Scan for the cell matching the given text and deliver its (x, y) coordinate at center. 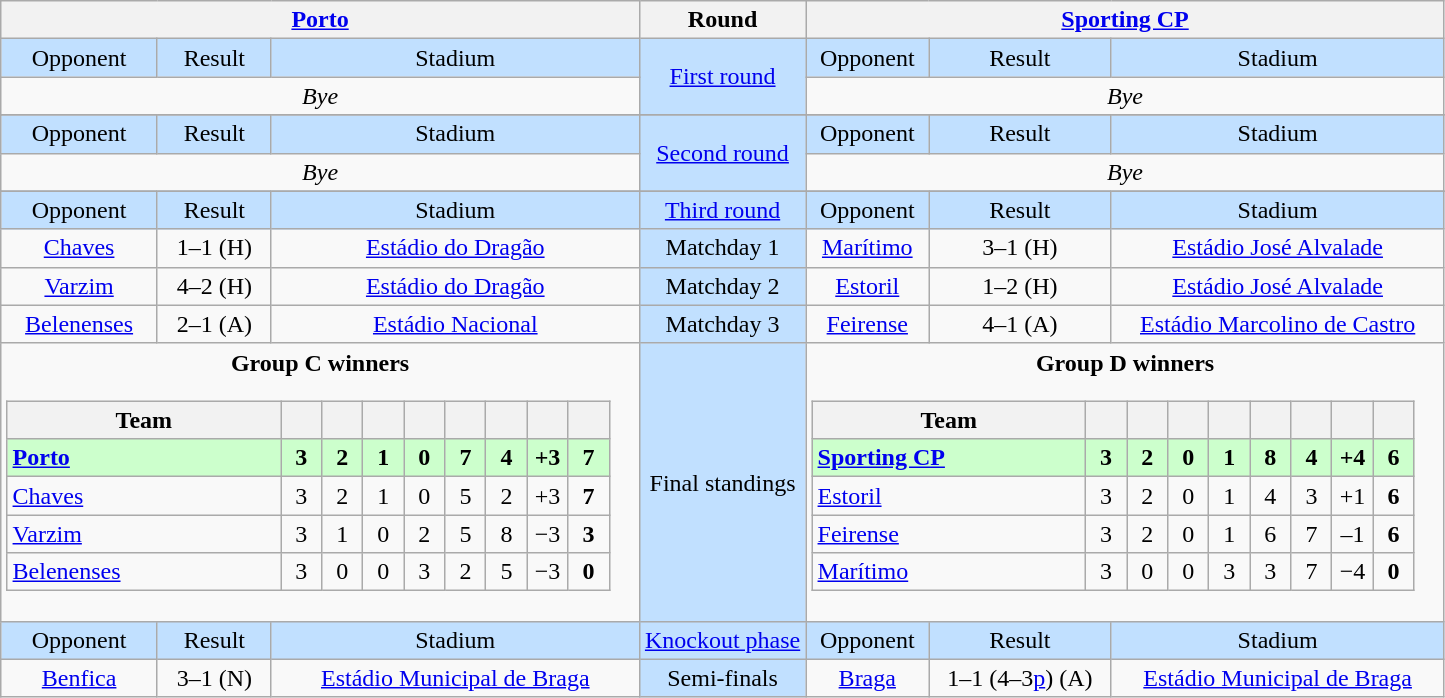
Matchday 2 (722, 286)
Group D winners Team Sporting CP 3 2 0 1 8 4 +4 6 Estoril 3 2 0 1 4 3 +1 6 Feirense 3 2 0 1 6 7 –1 6 Marítimo 3 0 0 3 3 7 −4 0 (1126, 482)
Second round (722, 153)
Round (722, 20)
1–2 (H) (1020, 286)
–1 (1352, 534)
Estádio Nacional (455, 324)
3–1 (H) (1020, 248)
1–1 (4–3p) (A) (1020, 678)
First round (722, 77)
+4 (1352, 458)
Final standings (722, 482)
Group C winners Team Porto 3 2 1 0 7 4 +3 7 Chaves 3 2 1 0 5 2 +3 7 Varzim 3 1 0 2 5 8 −3 3 Belenenses 3 0 0 3 2 5 −3 0 (320, 482)
3–1 (N) (214, 678)
Benfica (80, 678)
Third round (722, 210)
Semi-finals (722, 678)
−4 (1352, 572)
4–2 (H) (214, 286)
Matchday 3 (722, 324)
Knockout phase (722, 640)
Matchday 1 (722, 248)
+1 (1352, 496)
4–1 (A) (1020, 324)
2–1 (A) (214, 324)
Braga (868, 678)
1–1 (H) (214, 248)
Estádio Marcolino de Castro (1278, 324)
